Locate the cell with the specified text and output its [x, y] center coordinate. 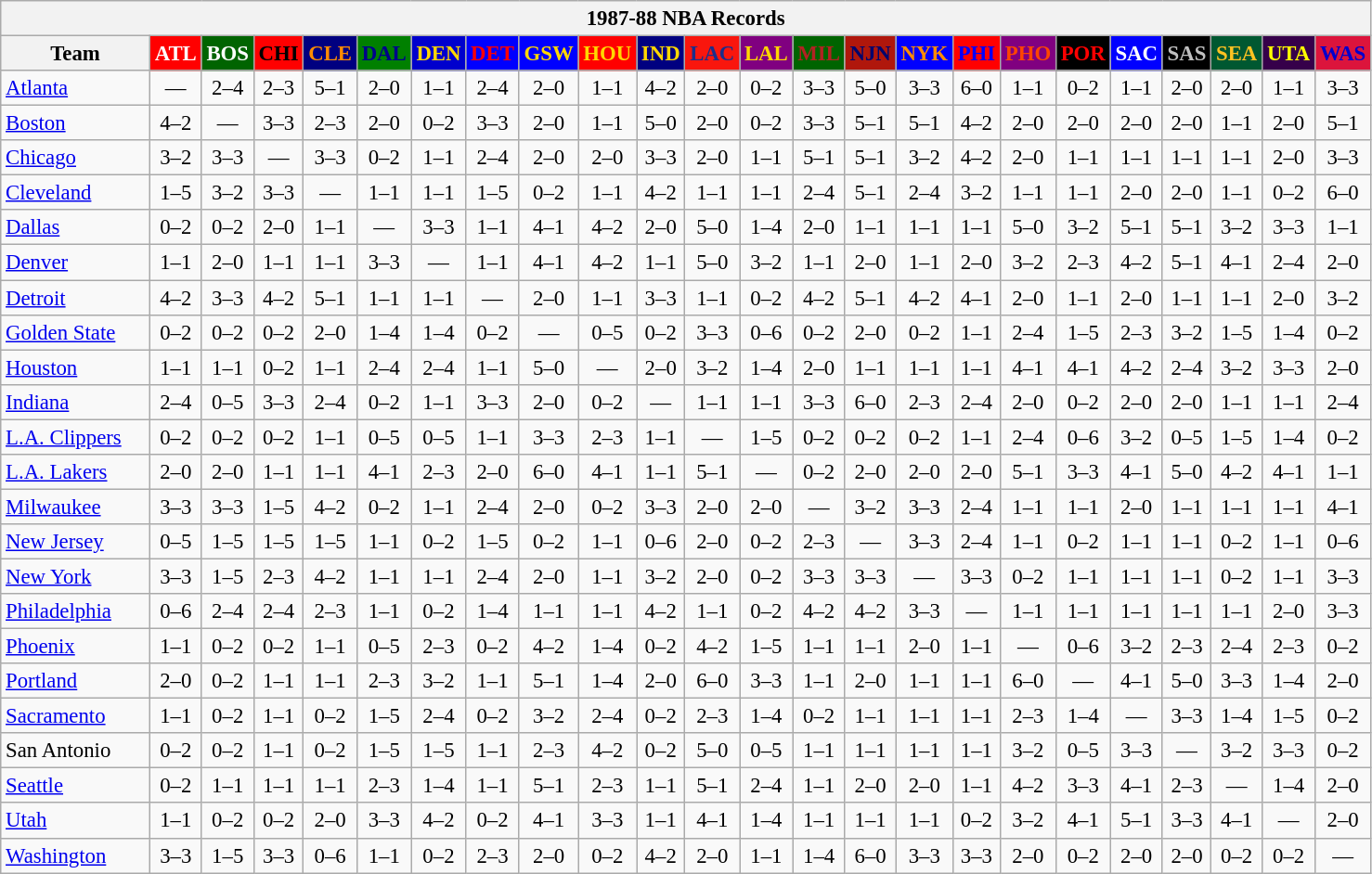
PHO [1028, 54]
1987-88 NBA Records [686, 19]
Boston [76, 123]
PHI [977, 54]
Cleveland [76, 193]
SAS [1186, 54]
HOU [607, 54]
Portland [76, 681]
Golden State [76, 332]
Denver [76, 263]
Milwaukee [76, 507]
Phoenix [76, 647]
DET [492, 54]
San Antonio [76, 751]
NJN [871, 54]
DAL [384, 54]
SEA [1236, 54]
Atlanta [76, 88]
LAC [713, 54]
MIL [819, 54]
IND [661, 54]
ATL [175, 54]
New York [76, 576]
CHI [278, 54]
Detroit [76, 298]
NYK [925, 54]
BOS [227, 54]
Team [76, 54]
Sacramento [76, 716]
Indiana [76, 402]
UTA [1288, 54]
Seattle [76, 786]
L.A. Lakers [76, 472]
CLE [330, 54]
POR [1082, 54]
Chicago [76, 158]
L.A. Clippers [76, 437]
SAC [1136, 54]
Utah [76, 821]
Washington [76, 855]
New Jersey [76, 542]
Houston [76, 367]
LAL [767, 54]
GSW [549, 54]
DEN [438, 54]
Dallas [76, 227]
Philadelphia [76, 611]
WAS [1343, 54]
